Locate the cell with the specified text and output its [X, Y] center coordinate. 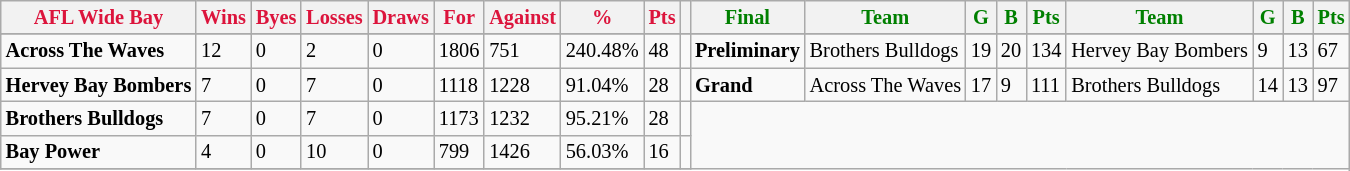
1173 [459, 118]
AFL Wide Bay [98, 17]
Grand [748, 85]
19 [981, 51]
Wins [224, 17]
1228 [522, 85]
799 [459, 152]
111 [1046, 85]
20 [1011, 51]
Final [748, 17]
Bay Power [98, 152]
4 [224, 152]
751 [522, 51]
240.48% [602, 51]
Against [522, 17]
Draws [401, 17]
% [602, 17]
97 [1332, 85]
1426 [522, 152]
2 [334, 51]
Losses [334, 17]
1232 [522, 118]
67 [1332, 51]
10 [334, 152]
17 [981, 85]
56.03% [602, 152]
Preliminary [748, 51]
Byes [276, 17]
134 [1046, 51]
1806 [459, 51]
For [459, 17]
91.04% [602, 85]
14 [1268, 85]
1118 [459, 85]
12 [224, 51]
95.21% [602, 118]
16 [662, 152]
48 [662, 51]
